Scan for the cell matching the given text and deliver its [X, Y] coordinate at center. 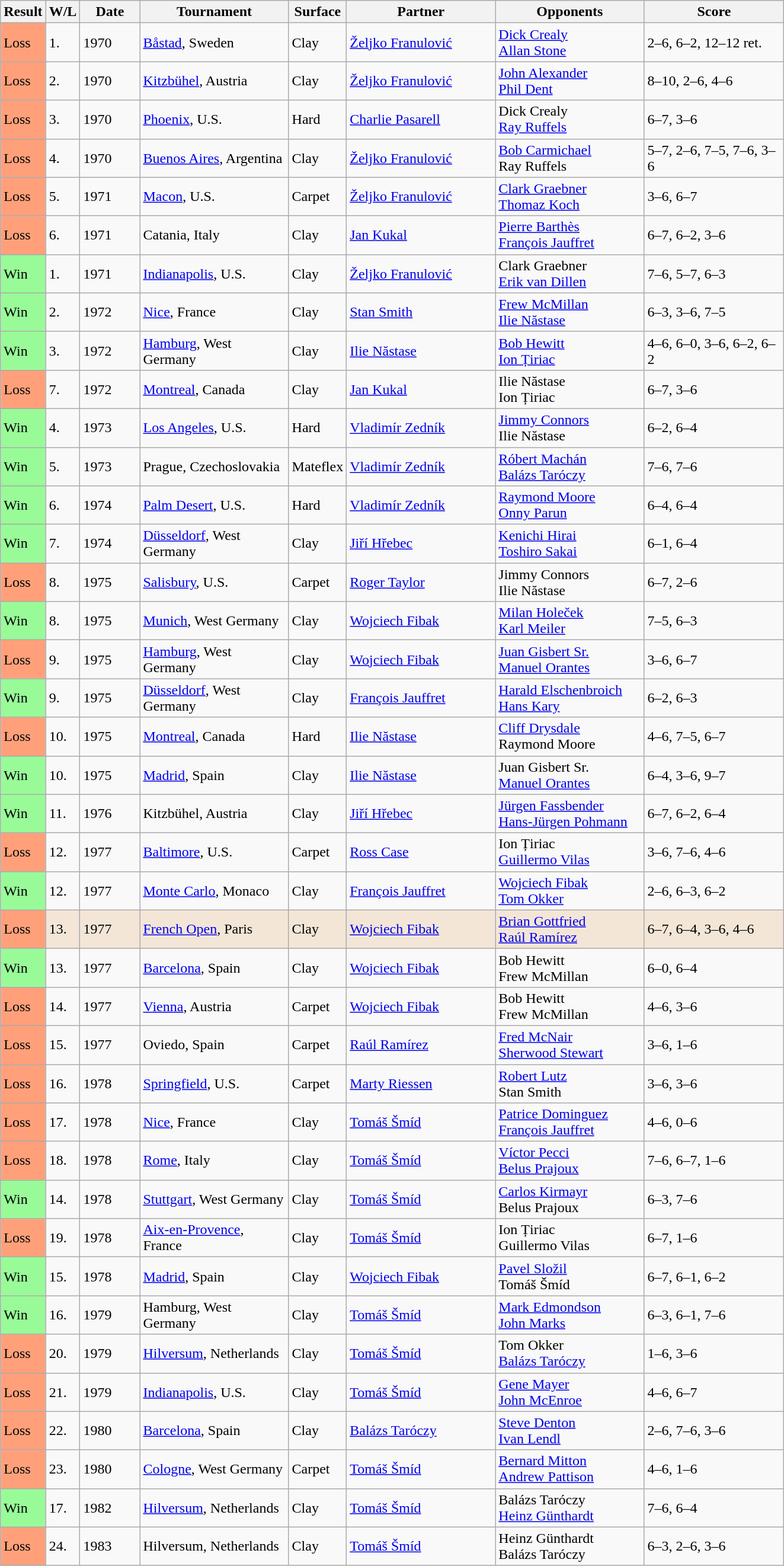
7–6, 6–4 [714, 1508]
3–6, 1–6 [714, 1044]
6–2, 6–4 [714, 428]
20. [63, 1354]
Bernard Mitton Andrew Pattison [570, 1469]
Steve Denton Ivan Lendl [570, 1431]
8–10, 2–6, 4–6 [714, 81]
Charlie Pasarell [421, 120]
Fred McNair Sherwood Stewart [570, 1044]
7–6, 7–6 [714, 466]
Róbert Machán Balázs Taróczy [570, 466]
Score [714, 12]
6–0, 6–4 [714, 967]
Brian Gottfried Raúl Ramírez [570, 929]
Cologne, West Germany [215, 1469]
2–6, 7–6, 3–6 [714, 1431]
Bob Hewitt Ion Țiriac [570, 351]
Patrice Dominguez François Jauffret [570, 1123]
Bob Carmichael Ray Ruffels [570, 158]
2–6, 6–3, 6–2 [714, 890]
3–6, 7–6, 4–6 [714, 852]
1982 [110, 1508]
2–6, 6–2, 12–12 ret. [714, 43]
24. [63, 1546]
Stuttgart, West Germany [215, 1200]
Víctor Pecci Belus Prajoux [570, 1161]
Dick Crealy Allan Stone [570, 43]
Springfield, U.S. [215, 1084]
1983 [110, 1546]
Los Angeles, U.S. [215, 428]
6–7, 6–4, 3–6, 4–6 [714, 929]
Pierre Barthès François Jauffret [570, 235]
Buenos Aires, Argentina [215, 158]
Balázs Taróczy [421, 1431]
Dick Crealy Ray Ruffels [570, 120]
Oviedo, Spain [215, 1044]
6–7, 1–6 [714, 1238]
Mark Edmondson John Marks [570, 1315]
23. [63, 1469]
4–6, 1–6 [714, 1469]
Wojciech Fibak Tom Okker [570, 890]
Palm Desert, U.S. [215, 505]
Robert Lutz Stan Smith [570, 1084]
Jürgen Fassbender Hans-Jürgen Pohmann [570, 813]
4–6, 6–7 [714, 1392]
6–7, 2–6 [714, 582]
Ross Case [421, 852]
4–6, 7–5, 6–7 [714, 736]
Balázs Taróczy Heinz Günthardt [570, 1508]
Harald Elschenbroich Hans Kary [570, 698]
Marty Riessen [421, 1084]
1–6, 3–6 [714, 1354]
Baltimore, U.S. [215, 852]
Salisbury, U.S. [215, 582]
Clark Graebner Thomaz Koch [570, 197]
6–4, 3–6, 9–7 [714, 775]
Ilie Năstase Ion Țiriac [570, 389]
Prague, Czechoslovakia [215, 466]
Pavel Složil Tomáš Šmíd [570, 1277]
Vienna, Austria [215, 1006]
Båstad, Sweden [215, 43]
5–7, 2–6, 7–5, 7–6, 3–6 [714, 158]
Date [110, 12]
Phoenix, U.S. [215, 120]
6–3, 2–6, 3–6 [714, 1546]
11. [63, 813]
Mateflex [318, 466]
6–3, 6–1, 7–6 [714, 1315]
Raymond Moore Onny Parun [570, 505]
Gene Mayer John McEnroe [570, 1392]
Milan Holeček Karl Meiler [570, 621]
Cliff Drysdale Raymond Moore [570, 736]
Result [23, 12]
Roger Taylor [421, 582]
Munich, West Germany [215, 621]
4–6, 6–0, 3–6, 6–2, 6–2 [714, 351]
7–6, 5–7, 6–3 [714, 274]
6–4, 6–4 [714, 505]
Catania, Italy [215, 235]
6–3, 3–6, 7–5 [714, 312]
French Open, Paris [215, 929]
6–2, 6–3 [714, 698]
Frew McMillan Ilie Năstase [570, 312]
Monte Carlo, Monaco [215, 890]
6–1, 6–4 [714, 544]
22. [63, 1431]
Clark Graebner Erik van Dillen [570, 274]
John Alexander Phil Dent [570, 81]
1976 [110, 813]
18. [63, 1161]
4–6, 3–6 [714, 1006]
4–6, 0–6 [714, 1123]
Aix-en-Provence, France [215, 1238]
Macon, U.S. [215, 197]
Tom Okker Balázs Taróczy [570, 1354]
Stan Smith [421, 312]
19. [63, 1238]
6–7, 6–2, 6–4 [714, 813]
Carlos Kirmayr Belus Prajoux [570, 1200]
3–6, 3–6 [714, 1084]
Rome, Italy [215, 1161]
Heinz Günthardt Balázs Taróczy [570, 1546]
Surface [318, 12]
Opponents [570, 12]
6–7, 6–2, 3–6 [714, 235]
7–5, 6–3 [714, 621]
6–7, 6–1, 6–2 [714, 1277]
Kenichi Hirai Toshiro Sakai [570, 544]
6–3, 7–6 [714, 1200]
Raúl Ramírez [421, 1044]
Partner [421, 12]
W/L [63, 12]
21. [63, 1392]
7–6, 6–7, 1–6 [714, 1161]
Tournament [215, 12]
